Return (x, y) of the center of cell containing provided text 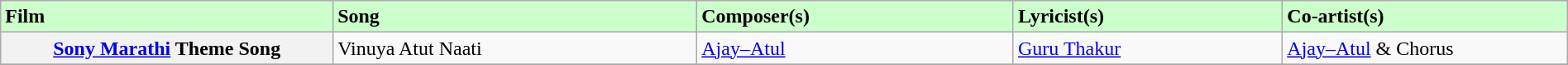
Song (515, 17)
Sony Marathi Theme Song (167, 48)
Ajay–Atul & Chorus (1425, 48)
Vinuya Atut Naati (515, 48)
Composer(s) (855, 17)
Lyricist(s) (1148, 17)
Ajay–Atul (855, 48)
Guru Thakur (1148, 48)
Co-artist(s) (1425, 17)
Film (167, 17)
